Return [X, Y] of the center of cell containing provided text 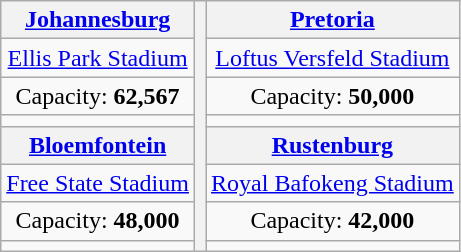
Loftus Versfeld Stadium [333, 58]
Royal Bafokeng Stadium [333, 183]
Capacity: 48,000 [98, 221]
Bloemfontein [98, 145]
Free State Stadium [98, 183]
Capacity: 42,000 [333, 221]
Rustenburg [333, 145]
Johannesburg [98, 20]
Pretoria [333, 20]
Capacity: 50,000 [333, 96]
Capacity: 62,567 [98, 96]
Ellis Park Stadium [98, 58]
